Locate the cell with the specified text and output its [x, y] center coordinate. 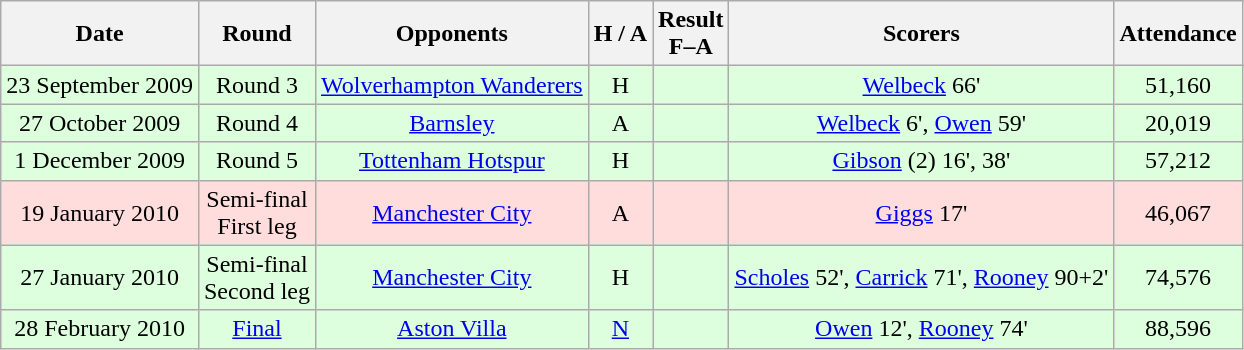
Opponents [452, 34]
57,212 [1178, 161]
Wolverhampton Wanderers [452, 85]
20,019 [1178, 123]
Round 3 [256, 85]
Giggs 17' [922, 212]
Scorers [922, 34]
27 October 2009 [100, 123]
Barnsley [452, 123]
Welbeck 66' [922, 85]
Round 5 [256, 161]
88,596 [1178, 329]
51,160 [1178, 85]
Attendance [1178, 34]
28 February 2010 [100, 329]
Round 4 [256, 123]
Semi-finalSecond leg [256, 278]
Welbeck 6', Owen 59' [922, 123]
Round [256, 34]
74,576 [1178, 278]
23 September 2009 [100, 85]
N [620, 329]
Final [256, 329]
Gibson (2) 16', 38' [922, 161]
H / A [620, 34]
ResultF–A [691, 34]
46,067 [1178, 212]
Date [100, 34]
27 January 2010 [100, 278]
Aston Villa [452, 329]
Scholes 52', Carrick 71', Rooney 90+2' [922, 278]
1 December 2009 [100, 161]
Owen 12', Rooney 74' [922, 329]
Semi-finalFirst leg [256, 212]
Tottenham Hotspur [452, 161]
19 January 2010 [100, 212]
